Search for the cell housing the specified text and yield its (X, Y) center coordinate. 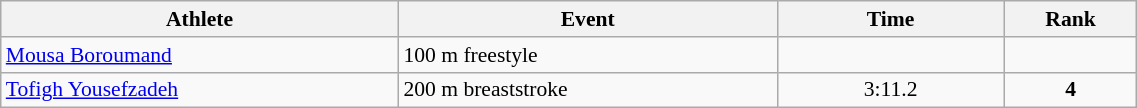
Athlete (200, 19)
Event (588, 19)
Mousa Boroumand (200, 55)
Time (890, 19)
4 (1070, 90)
3:11.2 (890, 90)
Rank (1070, 19)
200 m breaststroke (588, 90)
100 m freestyle (588, 55)
Tofigh Yousefzadeh (200, 90)
